Pinpoint the cell where the given text exists, returning its [x, y] midpoint coordinate. 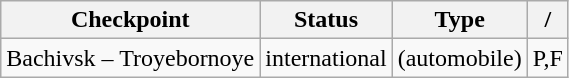
/ [548, 20]
Type [460, 20]
P,F [548, 58]
Checkpoint [130, 20]
Status [326, 20]
international [326, 58]
Bachivsk – Troyebornoye [130, 58]
(automobile) [460, 58]
